Capture the cell that displays the provided text and extract its [x, y] central coordinate. 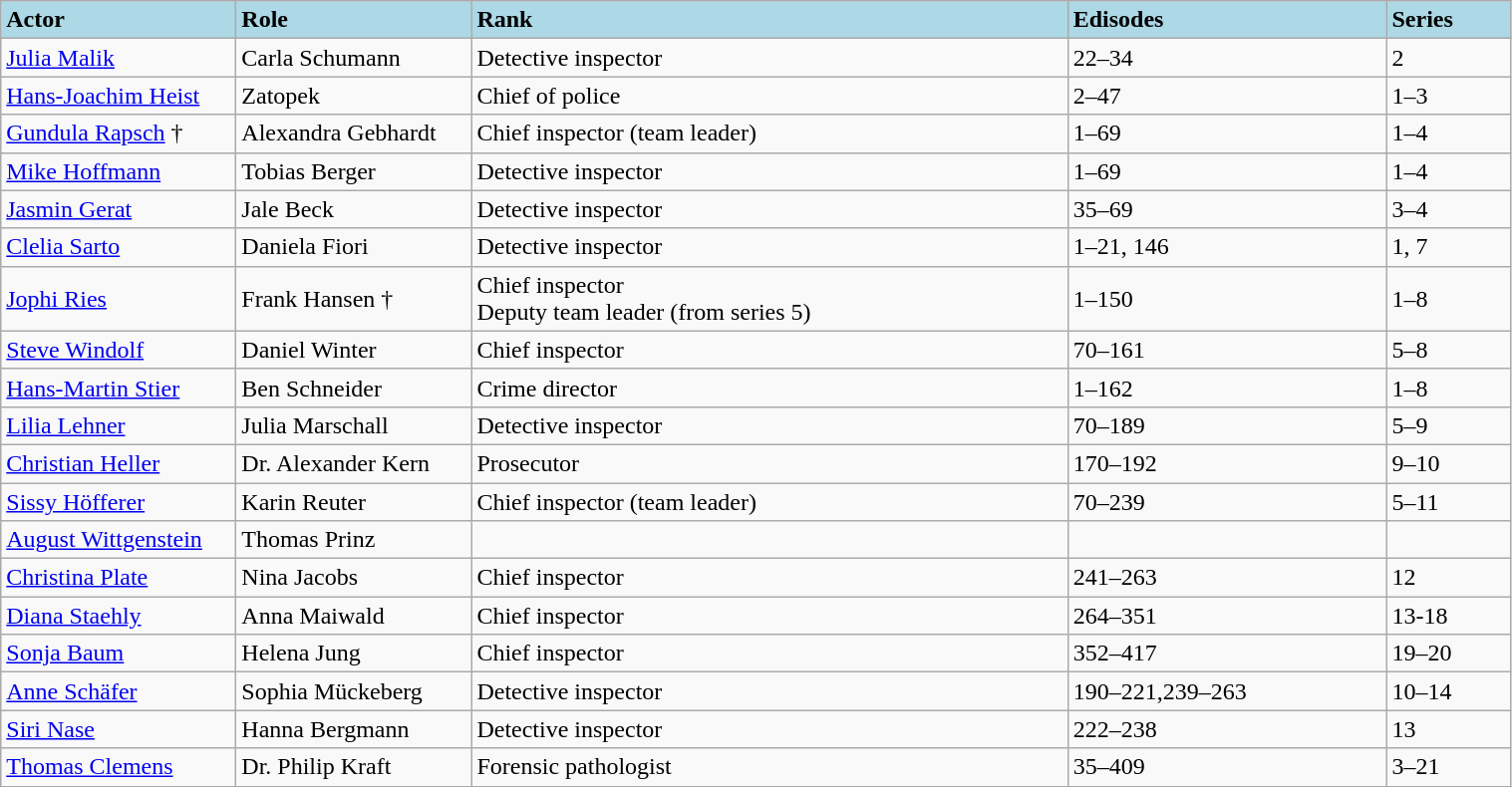
Forensic pathologist [769, 767]
170–192 [1227, 463]
Thomas Clemens [119, 767]
264–351 [1227, 616]
Daniela Fiori [354, 247]
Sonja Baum [119, 654]
5–9 [1449, 425]
Chief of police [769, 96]
Jasmin Gerat [119, 209]
70–189 [1227, 425]
Helena Jung [354, 654]
Karin Reuter [354, 501]
Sissy Höfferer [119, 501]
Nina Jacobs [354, 578]
Anne Schäfer [119, 691]
12 [1449, 578]
Alexandra Gebhardt [354, 133]
Prosecutor [769, 463]
3–4 [1449, 209]
Julia Malik [119, 58]
Sophia Mückeberg [354, 691]
Role [354, 20]
1–21, 146 [1227, 247]
352–417 [1227, 654]
9–10 [1449, 463]
35–409 [1227, 767]
Chief inspectorDeputy team leader (from series 5) [769, 299]
Jophi Ries [119, 299]
13 [1449, 729]
35–69 [1227, 209]
Zatopek [354, 96]
2–47 [1227, 96]
Clelia Sarto [119, 247]
Tobias Berger [354, 171]
1–150 [1227, 299]
241–263 [1227, 578]
Siri Nase [119, 729]
1–162 [1227, 388]
222–238 [1227, 729]
Jale Beck [354, 209]
Edisodes [1227, 20]
5–8 [1449, 350]
Christian Heller [119, 463]
Thomas Prinz [354, 540]
13-18 [1449, 616]
Series [1449, 20]
1–3 [1449, 96]
Rank [769, 20]
19–20 [1449, 654]
Hanna Bergmann [354, 729]
Frank Hansen † [354, 299]
190–221,239–263 [1227, 691]
70–239 [1227, 501]
10–14 [1449, 691]
Crime director [769, 388]
22–34 [1227, 58]
Steve Windolf [119, 350]
Ben Schneider [354, 388]
Gundula Rapsch † [119, 133]
Dr. Philip Kraft [354, 767]
70–161 [1227, 350]
Lilia Lehner [119, 425]
August Wittgenstein [119, 540]
Actor [119, 20]
Carla Schumann [354, 58]
Daniel Winter [354, 350]
Julia Marschall [354, 425]
Hans-Martin Stier [119, 388]
Mike Hoffmann [119, 171]
Christina Plate [119, 578]
2 [1449, 58]
5–11 [1449, 501]
1, 7 [1449, 247]
Dr. Alexander Kern [354, 463]
Anna Maiwald [354, 616]
Hans-Joachim Heist [119, 96]
3–21 [1449, 767]
Diana Staehly [119, 616]
